Search for the cell housing the specified text and yield its [X, Y] center coordinate. 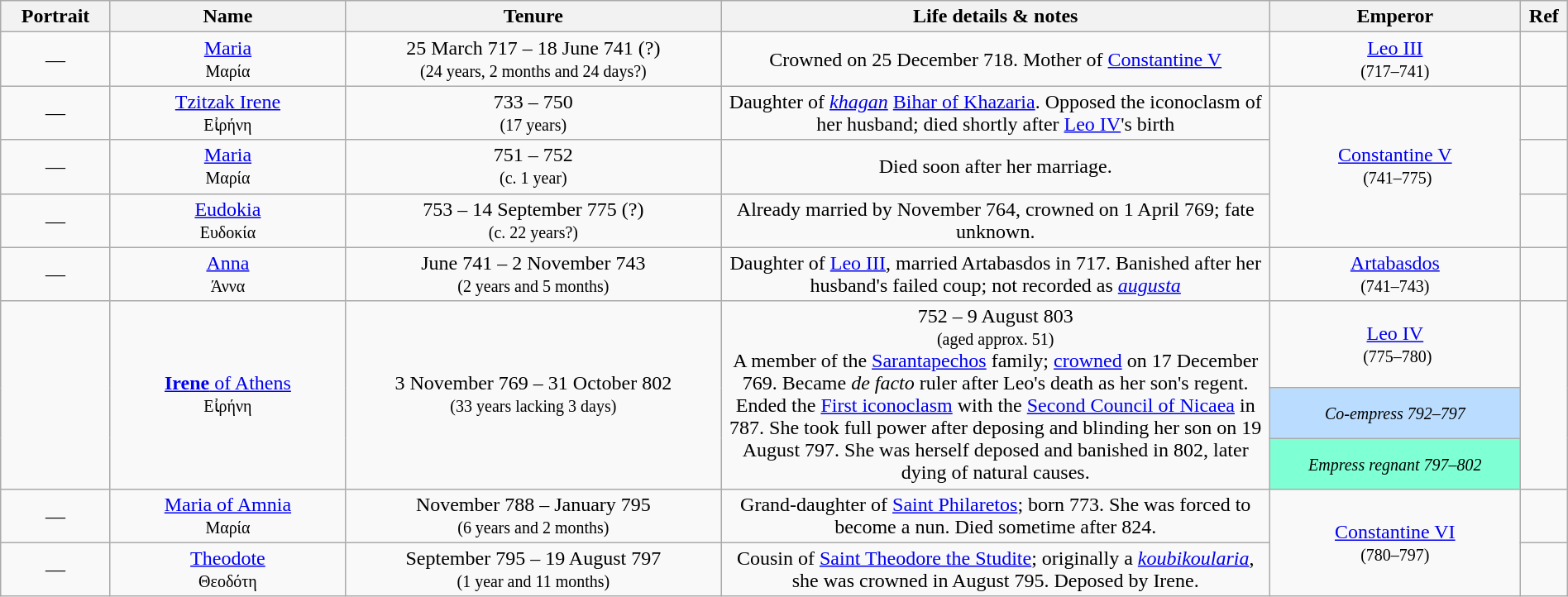
Tzitzak IreneΕἰρήνη [227, 112]
November 788 – January 795(6 years and 2 months) [534, 516]
Empress regnant 797–802 [1394, 463]
Tenure [534, 17]
Crowned on 25 December 718. Mother of Constantine V [996, 60]
Emperor [1394, 17]
Ref [1543, 17]
Constantine VI(780–797) [1394, 542]
Leo IV (775–780) [1394, 344]
Portrait [56, 17]
September 795 – 19 August 797(1 year and 11 months) [534, 569]
Cousin of Saint Theodore the Studite; originally a koubikoularia, she was crowned in August 795. Deposed by Irene. [996, 569]
Already married by November 764, crowned on 1 April 769; fate unknown. [996, 220]
Name [227, 17]
Life details & notes [996, 17]
Co-empress 792–797 [1394, 413]
Constantine V (741–775) [1394, 167]
EudokiaΕυδοκία [227, 220]
Died soon after her marriage. [996, 167]
25 March 717 – 18 June 741 (?)(24 years, 2 months and 24 days?) [534, 60]
Artabasdos(741–743) [1394, 275]
Daughter of khagan Bihar of Khazaria. Opposed the iconoclasm of her husband; died shortly after Leo IV's birth [996, 112]
AnnaΆννα [227, 275]
June 741 – 2 November 743(2 years and 5 months) [534, 275]
Daughter of Leo III, married Artabasdos in 717. Banished after her husband's failed coup; not recorded as augusta [996, 275]
TheodoteΘεοδότη [227, 569]
3 November 769 – 31 October 802(33 years lacking 3 days) [534, 395]
733 – 750(17 years) [534, 112]
Maria of AmniaΜαρία [227, 516]
Leo III(717–741) [1394, 60]
751 – 752(c. 1 year) [534, 167]
Grand-daughter of Saint Philaretos; born 773. She was forced to become a nun. Died sometime after 824. [996, 516]
Irene of AthensΕἰρήνη [227, 395]
753 – 14 September 775 (?)(c. 22 years?) [534, 220]
